Search for the cell housing the specified text and yield its [X, Y] center coordinate. 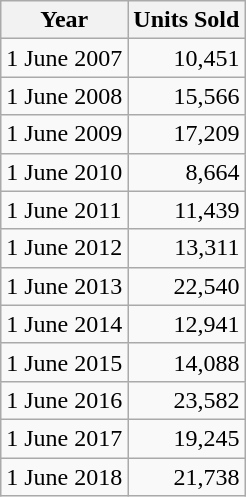
23,582 [186, 400]
1 June 2009 [64, 134]
8,664 [186, 172]
1 June 2016 [64, 400]
15,566 [186, 96]
14,088 [186, 362]
1 June 2010 [64, 172]
13,311 [186, 248]
11,439 [186, 210]
21,738 [186, 477]
1 June 2013 [64, 286]
1 June 2011 [64, 210]
1 June 2012 [64, 248]
1 June 2008 [64, 96]
12,941 [186, 324]
17,209 [186, 134]
22,540 [186, 286]
1 June 2018 [64, 477]
Units Sold [186, 20]
1 June 2014 [64, 324]
10,451 [186, 58]
1 June 2015 [64, 362]
1 June 2017 [64, 438]
1 June 2007 [64, 58]
19,245 [186, 438]
Year [64, 20]
